Output the [X, Y] coordinate of the center of the cell containing the given text.  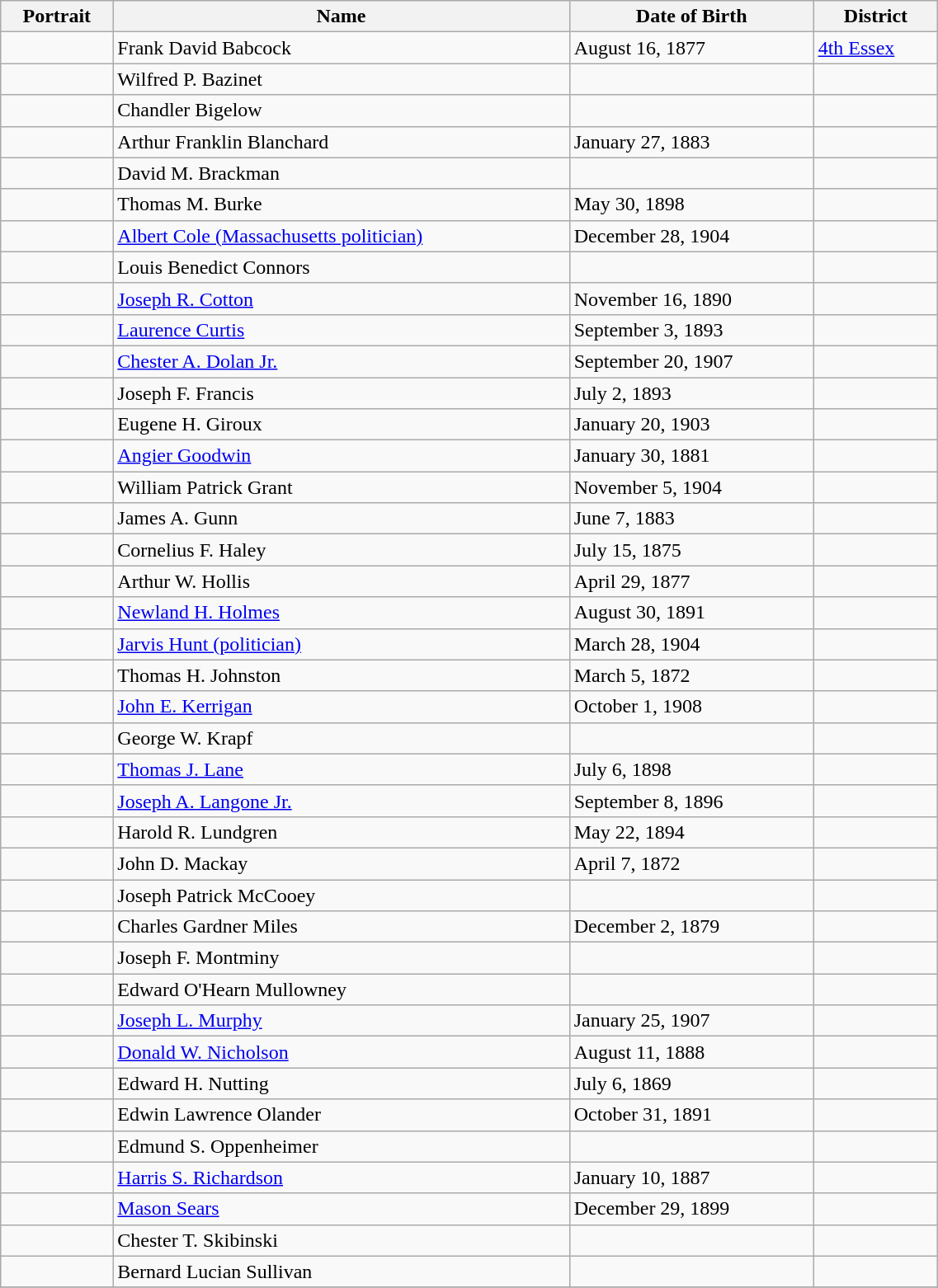
March 5, 1872 [691, 675]
August 30, 1891 [691, 613]
George W. Krapf [342, 738]
Joseph Patrick McCooey [342, 895]
James A. Gunn [342, 519]
Mason Sears [342, 1209]
Edward O'Hearn Mullowney [342, 990]
April 29, 1877 [691, 581]
December 28, 1904 [691, 236]
Newland H. Holmes [342, 613]
Edward H. Nutting [342, 1084]
November 16, 1890 [691, 298]
District [876, 16]
Chester T. Skibinski [342, 1240]
Thomas H. Johnston [342, 675]
July 6, 1898 [691, 769]
John E. Kerrigan [342, 707]
August 11, 1888 [691, 1052]
Name [342, 16]
January 10, 1887 [691, 1178]
Jarvis Hunt (politician) [342, 644]
September 8, 1896 [691, 801]
Angier Goodwin [342, 456]
David M. Brackman [342, 173]
Albert Cole (Massachusetts politician) [342, 236]
Frank David Babcock [342, 48]
Joseph F. Francis [342, 393]
Thomas M. Burke [342, 204]
Edmund S. Oppenheimer [342, 1146]
Bernard Lucian Sullivan [342, 1272]
November 5, 1904 [691, 487]
October 1, 1908 [691, 707]
September 3, 1893 [691, 330]
July 15, 1875 [691, 550]
January 30, 1881 [691, 456]
August 16, 1877 [691, 48]
Thomas J. Lane [342, 769]
Date of Birth [691, 16]
Chester A. Dolan Jr. [342, 361]
July 2, 1893 [691, 393]
Chandler Bigelow [342, 110]
Arthur Franklin Blanchard [342, 142]
December 29, 1899 [691, 1209]
January 25, 1907 [691, 1021]
January 20, 1903 [691, 425]
June 7, 1883 [691, 519]
Wilfred P. Bazinet [342, 79]
Joseph F. Montminy [342, 958]
December 2, 1879 [691, 927]
Joseph A. Langone Jr. [342, 801]
Arthur W. Hollis [342, 581]
Louis Benedict Connors [342, 267]
May 22, 1894 [691, 832]
Cornelius F. Haley [342, 550]
Laurence Curtis [342, 330]
Edwin Lawrence Olander [342, 1115]
October 31, 1891 [691, 1115]
September 20, 1907 [691, 361]
William Patrick Grant [342, 487]
Joseph R. Cotton [342, 298]
April 7, 1872 [691, 863]
Charles Gardner Miles [342, 927]
May 30, 1898 [691, 204]
July 6, 1869 [691, 1084]
January 27, 1883 [691, 142]
Eugene H. Giroux [342, 425]
Harold R. Lundgren [342, 832]
March 28, 1904 [691, 644]
Donald W. Nicholson [342, 1052]
Portrait [57, 16]
Harris S. Richardson [342, 1178]
4th Essex [876, 48]
Joseph L. Murphy [342, 1021]
John D. Mackay [342, 863]
